From the cell containing the given text, extract its center point as [x, y] coordinate. 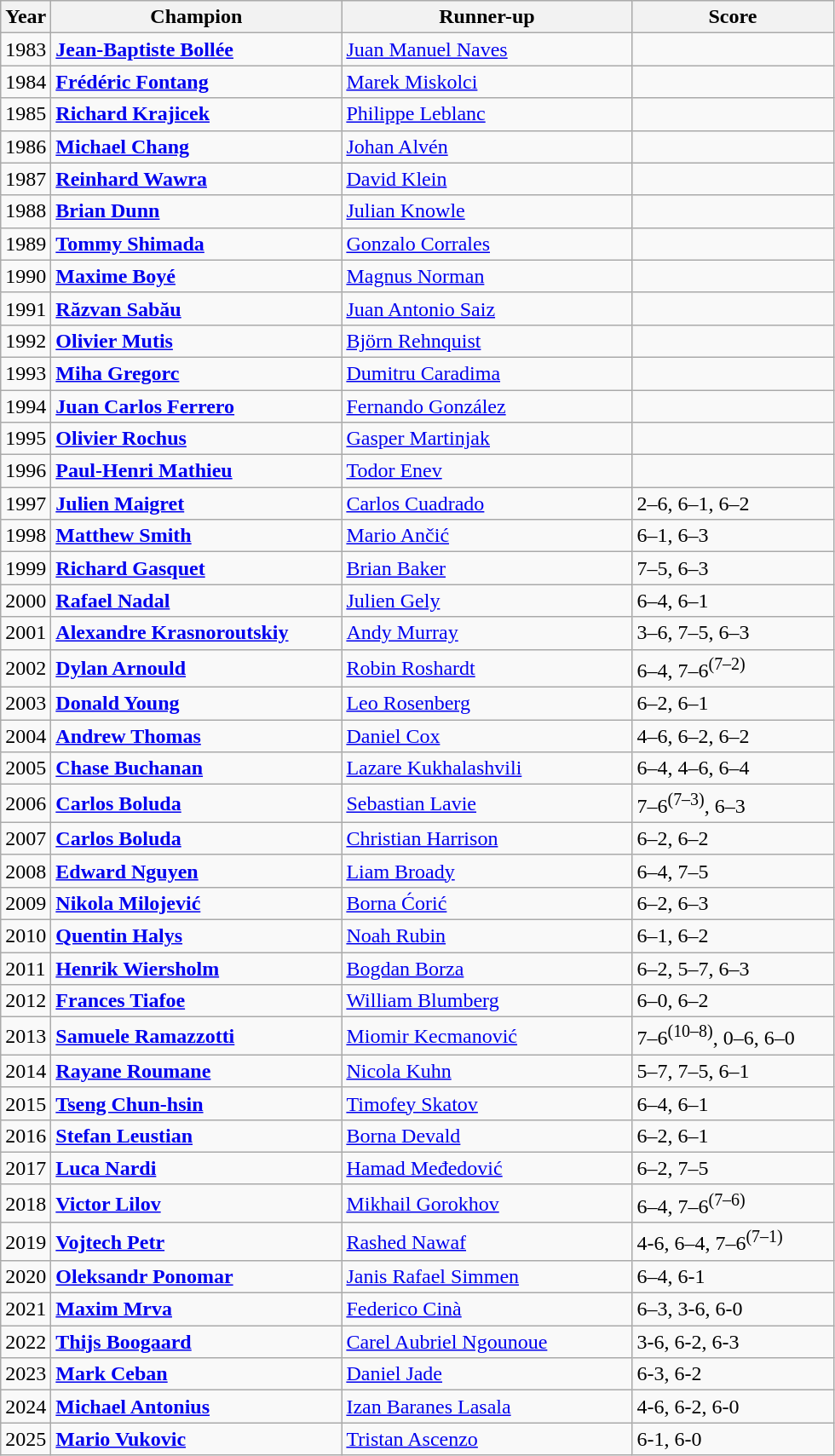
Dumitru Caradima [487, 373]
1987 [26, 179]
6–4, 7–6(7–6) [733, 1203]
2014 [26, 1071]
Leo Rosenberg [487, 704]
2020 [26, 1277]
Olivier Rochus [196, 439]
Mikhail Gorokhov [487, 1203]
Rayane Roumane [196, 1071]
2011 [26, 969]
2015 [26, 1103]
5–7, 7–5, 6–1 [733, 1071]
Daniel Cox [487, 736]
Tseng Chun-hsin [196, 1103]
Nikola Milojević [196, 903]
Timofey Skatov [487, 1103]
Frédéric Fontang [196, 82]
1994 [26, 406]
6–1, 6–3 [733, 536]
Carlos Cuadrado [487, 504]
Matthew Smith [196, 536]
Juan Carlos Ferrero [196, 406]
6-3, 6-2 [733, 1374]
Michael Antonius [196, 1407]
Miha Gregorc [196, 373]
Score [733, 17]
Răzvan Sabău [196, 308]
Hamad Međedović [487, 1168]
1995 [26, 439]
4-6, 6-2, 6-0 [733, 1407]
Olivier Mutis [196, 341]
3-6, 6-2, 6-3 [733, 1342]
Tommy Shimada [196, 244]
2019 [26, 1242]
Marek Miskolci [487, 82]
Johan Alvén [487, 147]
Jean-Baptiste Bollée [196, 49]
2010 [26, 935]
2003 [26, 704]
1985 [26, 114]
Andy Murray [487, 633]
Richard Gasquet [196, 568]
Maxim Mrva [196, 1309]
2009 [26, 903]
Lazare Kukhalashvili [487, 768]
Christian Harrison [487, 838]
Brian Dunn [196, 211]
6–2, 7–5 [733, 1168]
1986 [26, 147]
Frances Tiafoe [196, 1001]
Reinhard Wawra [196, 179]
Tristan Ascenzo [487, 1439]
1993 [26, 373]
Alexandre Krasnoroutskiy [196, 633]
Chase Buchanan [196, 768]
6–0, 6–2 [733, 1001]
2023 [26, 1374]
Samuele Ramazzotti [196, 1036]
1998 [26, 536]
2016 [26, 1136]
Mark Ceban [196, 1374]
Thijs Boogaard [196, 1342]
2021 [26, 1309]
1989 [26, 244]
Rashed Nawaf [487, 1242]
2005 [26, 768]
6–2, 6–3 [733, 903]
Stefan Leustian [196, 1136]
2017 [26, 1168]
6–4, 6-1 [733, 1277]
Edward Nguyen [196, 871]
Bogdan Borza [487, 969]
Runner-up [487, 17]
Borna Ćorić [487, 903]
Henrik Wiersholm [196, 969]
2001 [26, 633]
2–6, 6–1, 6–2 [733, 504]
Noah Rubin [487, 935]
Paul-Henri Mathieu [196, 471]
2013 [26, 1036]
2006 [26, 804]
Mario Ančić [487, 536]
Year [26, 17]
William Blumberg [487, 1001]
7–6(10–8), 0–6, 6–0 [733, 1036]
Julian Knowle [487, 211]
2004 [26, 736]
1990 [26, 276]
6–4, 4–6, 6–4 [733, 768]
1983 [26, 49]
Nicola Kuhn [487, 1071]
6–3, 3-6, 6-0 [733, 1309]
6–2, 6–2 [733, 838]
Liam Broady [487, 871]
Borna Devald [487, 1136]
Oleksandr Ponomar [196, 1277]
Victor Lilov [196, 1203]
6–4, 7–5 [733, 871]
Carel Aubriel Ngounoue [487, 1342]
1997 [26, 504]
Magnus Norman [487, 276]
Quentin Halys [196, 935]
Gasper Martinjak [487, 439]
6–2, 5–7, 6–3 [733, 969]
2018 [26, 1203]
Luca Nardi [196, 1168]
2024 [26, 1407]
Rafael Nadal [196, 601]
Miomir Kecmanović [487, 1036]
Sebastian Lavie [487, 804]
1988 [26, 211]
Philippe Leblanc [487, 114]
Dylan Arnould [196, 668]
2002 [26, 668]
7–6(7–3), 6–3 [733, 804]
Daniel Jade [487, 1374]
2008 [26, 871]
David Klein [487, 179]
Vojtech Petr [196, 1242]
Gonzalo Corrales [487, 244]
Todor Enev [487, 471]
1984 [26, 82]
Maxime Boyé [196, 276]
2007 [26, 838]
7–5, 6–3 [733, 568]
Juan Antonio Saiz [487, 308]
Federico Cinà [487, 1309]
6–1, 6–2 [733, 935]
Donald Young [196, 704]
Brian Baker [487, 568]
Robin Roshardt [487, 668]
1991 [26, 308]
1999 [26, 568]
2012 [26, 1001]
Michael Chang [196, 147]
Fernando González [487, 406]
Julien Maigret [196, 504]
2000 [26, 601]
Julien Gely [487, 601]
1996 [26, 471]
1992 [26, 341]
Richard Krajicek [196, 114]
6-1, 6-0 [733, 1439]
4–6, 6–2, 6–2 [733, 736]
3–6, 7–5, 6–3 [733, 633]
6–4, 7–6(7–2) [733, 668]
2025 [26, 1439]
4-6, 6–4, 7–6(7–1) [733, 1242]
2022 [26, 1342]
Janis Rafael Simmen [487, 1277]
Björn Rehnquist [487, 341]
Champion [196, 17]
Andrew Thomas [196, 736]
Mario Vukovic [196, 1439]
Juan Manuel Naves [487, 49]
Izan Baranes Lasala [487, 1407]
